Locate the cell with the specified text and output its [X, Y] center coordinate. 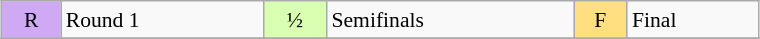
½ [294, 20]
Round 1 [162, 20]
R [32, 20]
F [600, 20]
Semifinals [450, 20]
Final [693, 20]
